Find where the given text appears and provide that cell's center as (X, Y) coordinate. 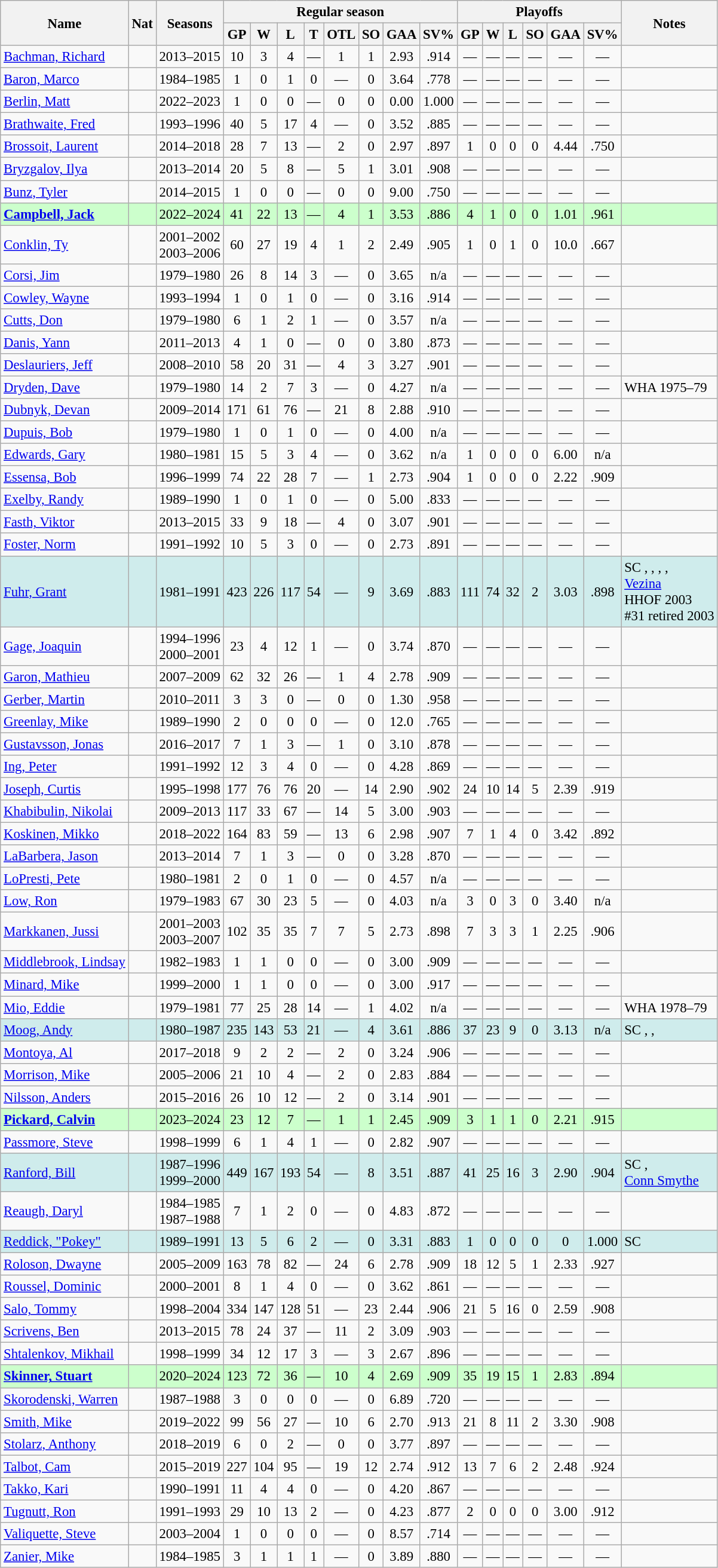
10.0 (565, 245)
3.07 (401, 522)
2.69 (401, 1377)
164 (237, 834)
Dupuis, Bob (65, 433)
40 (237, 124)
Notes (669, 23)
SC (669, 1242)
2015–2016 (190, 1097)
4.57 (401, 879)
2.39 (565, 789)
.778 (438, 79)
Brossoit, Laurent (65, 146)
102 (237, 932)
Morrison, Mike (65, 1074)
Playoffs (539, 12)
Middlebrook, Lindsay (65, 963)
171 (237, 410)
Nat (142, 23)
2.33 (565, 1264)
1979–1983 (190, 901)
6.89 (401, 1399)
Stolarz, Anthony (65, 1444)
.894 (602, 1377)
3.74 (401, 647)
3.53 (401, 214)
Salo, Tommy (65, 1309)
1996–1999 (190, 477)
Passmore, Steve (65, 1142)
1991–1993 (190, 1511)
12.0 (401, 722)
36 (290, 1377)
2.70 (401, 1422)
235 (237, 1030)
Takko, Kari (65, 1489)
.927 (602, 1264)
Shtalenkov, Mikhail (65, 1354)
4.23 (401, 1511)
Tugnutt, Ron (65, 1511)
2.44 (401, 1309)
Greenlay, Mike (65, 722)
Low, Ron (65, 901)
72 (264, 1377)
2007–2009 (190, 676)
226 (264, 592)
83 (264, 834)
.877 (438, 1511)
1989–1991 (190, 1242)
61 (264, 410)
53 (290, 1030)
177 (237, 789)
3.80 (401, 342)
3.01 (401, 169)
.913 (438, 1422)
9.00 (401, 192)
123 (237, 1377)
2014–2015 (190, 192)
Skorodenski, Warren (65, 1399)
SC , , , , Vezina HHOF 2003#31 retired 2003 (669, 592)
1993–1994 (190, 298)
Fasth, Viktor (65, 522)
1999–2000 (190, 985)
Mio, Eddie (65, 1007)
2.25 (565, 932)
2.22 (565, 477)
2.21 (565, 1120)
334 (237, 1309)
OTL (342, 35)
Nilsson, Anders (65, 1097)
1984–19851987–1988 (190, 1211)
1994–19962000–2001 (190, 647)
Ing, Peter (65, 767)
82 (290, 1264)
3.64 (401, 79)
Essensa, Bob (65, 477)
Foster, Norm (65, 545)
3.10 (401, 744)
0.00 (401, 102)
WHA 1975–79 (669, 387)
2000–2001 (190, 1287)
143 (264, 1030)
Montoya, Al (65, 1052)
147 (264, 1309)
3.40 (565, 901)
60 (237, 245)
34 (237, 1354)
2011–2013 (190, 342)
59 (290, 834)
3.77 (401, 1444)
SC , Conn Smythe (669, 1172)
SC , , (669, 1030)
LaBarbera, Jason (65, 856)
.919 (602, 789)
3.14 (401, 1097)
423 (237, 592)
4.27 (401, 387)
.867 (438, 1489)
WHA 1978–79 (669, 1007)
31 (290, 365)
4.00 (401, 433)
4.20 (401, 1489)
Talbot, Cam (65, 1466)
2.74 (401, 1466)
3.31 (401, 1242)
99 (237, 1422)
Fuhr, Grant (65, 592)
Brathwaite, Fred (65, 124)
3.09 (401, 1331)
Roussel, Dominic (65, 1287)
3.28 (401, 856)
Gage, Joaquin (65, 647)
Berlin, Matt (65, 102)
2022–2024 (190, 214)
Moog, Andy (65, 1030)
.902 (438, 789)
.958 (438, 699)
.861 (438, 1287)
30 (264, 901)
1987–1988 (190, 1399)
1982–1983 (190, 963)
2.67 (401, 1354)
2.82 (401, 1142)
1.01 (565, 214)
.880 (438, 1556)
2.48 (565, 1466)
193 (290, 1172)
.720 (438, 1399)
56 (264, 1422)
Deslauriers, Jeff (65, 365)
3.61 (401, 1030)
Ranford, Bill (65, 1172)
.667 (602, 245)
2.98 (401, 834)
.869 (438, 767)
4.83 (401, 1211)
Bryzgalov, Ilya (65, 169)
.892 (602, 834)
2.93 (401, 57)
1980–1987 (190, 1030)
51 (314, 1309)
Joseph, Curtis (65, 789)
.961 (602, 214)
6.00 (565, 455)
.873 (438, 342)
128 (290, 1309)
.924 (602, 1466)
Minard, Mike (65, 985)
4.44 (565, 146)
58 (237, 365)
2018–2019 (190, 1444)
Zanier, Mike (65, 1556)
Scrivens, Ben (65, 1331)
.833 (438, 500)
77 (237, 1007)
3.27 (401, 365)
Markkanen, Jussi (65, 932)
LoPresti, Pete (65, 879)
4.03 (401, 901)
3.69 (401, 592)
2016–2017 (190, 744)
2.49 (401, 245)
3.42 (565, 834)
163 (237, 1264)
Exelby, Randy (65, 500)
2005–2009 (190, 1264)
2001–20032003–2007 (190, 932)
2005–2006 (190, 1074)
2022–2023 (190, 102)
1979–1981 (190, 1007)
2008–2010 (190, 365)
Corsi, Jim (65, 275)
29 (237, 1511)
111 (470, 592)
2014–2018 (190, 146)
2.88 (401, 410)
3.51 (401, 1172)
4.28 (401, 767)
1987–19961999–2000 (190, 1172)
Baron, Marco (65, 79)
2001–20022003–2006 (190, 245)
2003–2004 (190, 1534)
2017–2018 (190, 1052)
2019–2022 (190, 1422)
62 (237, 676)
3.52 (401, 124)
1993–1996 (190, 124)
Valiquette, Steve (65, 1534)
2.45 (401, 1120)
1.30 (401, 699)
Reddick, "Pokey" (65, 1242)
.885 (438, 124)
2023–2024 (190, 1120)
Regular season (340, 12)
Dryden, Dave (65, 387)
Khabibulin, Nikolai (65, 811)
.714 (438, 1534)
Smith, Mike (65, 1422)
Dubnyk, Devan (65, 410)
2009–2013 (190, 811)
.765 (438, 722)
Name (65, 23)
3.65 (401, 275)
104 (264, 1466)
Danis, Yann (65, 342)
2.97 (401, 146)
Bachman, Richard (65, 57)
.910 (438, 410)
1998–2004 (190, 1309)
.896 (438, 1354)
.905 (438, 245)
4.02 (401, 1007)
2020–2024 (190, 1377)
Koskinen, Mikko (65, 834)
.891 (438, 545)
2015–2019 (190, 1466)
8.57 (401, 1534)
Seasons (190, 23)
2.59 (565, 1309)
.872 (438, 1211)
3.30 (565, 1422)
2018–2022 (190, 834)
.915 (602, 1120)
Bunz, Tyler (65, 192)
95 (290, 1466)
3.24 (401, 1052)
1981–1991 (190, 592)
449 (237, 1172)
Reaugh, Daryl (65, 1211)
3.16 (401, 298)
3.89 (401, 1556)
Campbell, Jack (65, 214)
Cowley, Wayne (65, 298)
T (314, 35)
.917 (438, 985)
Gerber, Martin (65, 699)
167 (264, 1172)
Pickard, Calvin (65, 1120)
1990–1991 (190, 1489)
3.03 (565, 592)
Cutts, Don (65, 320)
5.00 (401, 500)
.887 (438, 1172)
Skinner, Stuart (65, 1377)
Garon, Mathieu (65, 676)
Gustavsson, Jonas (65, 744)
Roloson, Dwayne (65, 1264)
.878 (438, 744)
.884 (438, 1074)
1995–1998 (190, 789)
Edwards, Gary (65, 455)
Conklin, Ty (65, 245)
2010–2011 (190, 699)
3.57 (401, 320)
2009–2014 (190, 410)
3.13 (565, 1030)
227 (237, 1466)
